Extract the [X, Y] coordinate from the center of the cell holding the provided text.  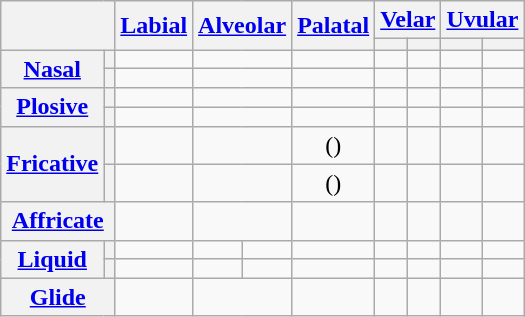
Nasal [52, 69]
Velar [408, 20]
Fricative [52, 164]
Labial [154, 26]
Liquid [52, 259]
Affricate [58, 221]
Glide [58, 297]
Uvular [482, 20]
Alveolar [242, 26]
Palatal [334, 26]
Plosive [52, 107]
